Pinpoint the cell where the given text exists, returning its [X, Y] midpoint coordinate. 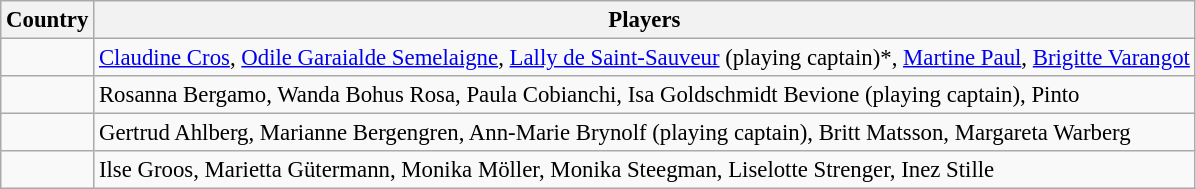
Claudine Cros, Odile Garaialde Semelaigne, Lally de Saint-Sauveur (playing captain)*, Martine Paul, Brigitte Varangot [645, 58]
Rosanna Bergamo, Wanda Bohus Rosa, Paula Cobianchi, Isa Goldschmidt Bevione (playing captain), Pinto [645, 95]
Country [48, 20]
Gertrud Ahlberg, Marianne Bergengren, Ann-Marie Brynolf (playing captain), Britt Matsson, Margareta Warberg [645, 133]
Ilse Groos, Marietta Gütermann, Monika Möller, Monika Steegman, Liselotte Strenger, Inez Stille [645, 170]
Players [645, 20]
